Determine the (x, y) coordinate at the center of the cell enclosing the given text.  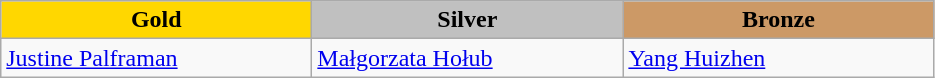
Justine Palframan (156, 58)
Gold (156, 20)
Yang Huizhen (778, 58)
Bronze (778, 20)
Silver (468, 20)
Małgorzata Hołub (468, 58)
